Find where the given text appears and provide that cell's center as (X, Y) coordinate. 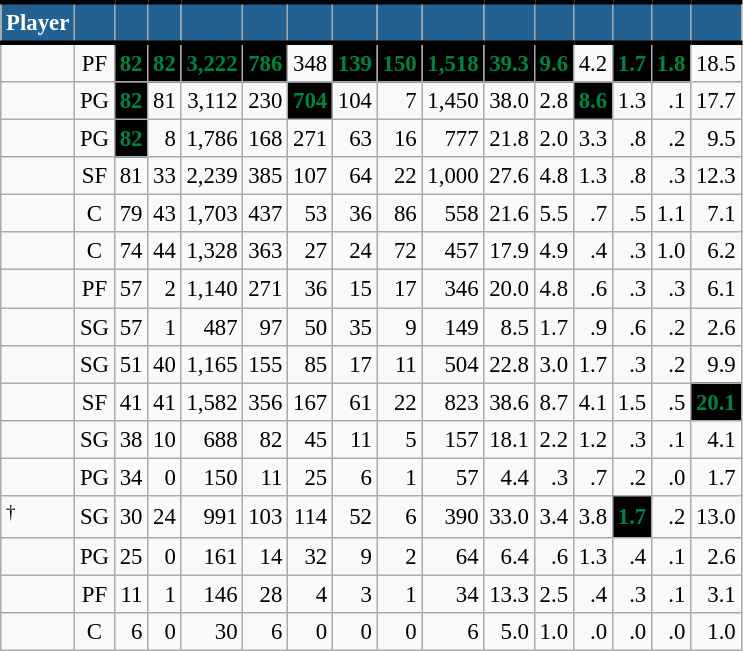
230 (266, 101)
79 (130, 214)
704 (310, 101)
167 (310, 402)
38.0 (509, 101)
15 (354, 289)
18.1 (509, 439)
27 (310, 251)
2.2 (554, 439)
50 (310, 327)
168 (266, 139)
51 (130, 364)
3.4 (554, 517)
991 (212, 517)
139 (354, 62)
107 (310, 176)
558 (453, 214)
346 (453, 289)
356 (266, 402)
457 (453, 251)
12.3 (716, 176)
43 (164, 214)
38.6 (509, 402)
114 (310, 517)
2.8 (554, 101)
2.0 (554, 139)
38 (130, 439)
10 (164, 439)
74 (130, 251)
35 (354, 327)
1,786 (212, 139)
390 (453, 517)
27.6 (509, 176)
7.1 (716, 214)
72 (400, 251)
1,000 (453, 176)
823 (453, 402)
8.6 (592, 101)
3.1 (716, 594)
1,450 (453, 101)
146 (212, 594)
7 (400, 101)
437 (266, 214)
1.5 (632, 402)
363 (266, 251)
5 (400, 439)
20.1 (716, 402)
786 (266, 62)
2,239 (212, 176)
3.0 (554, 364)
8.7 (554, 402)
4.2 (592, 62)
6.4 (509, 557)
1,582 (212, 402)
8.5 (509, 327)
155 (266, 364)
1,165 (212, 364)
2.5 (554, 594)
.9 (592, 327)
1,703 (212, 214)
32 (310, 557)
9.6 (554, 62)
1,518 (453, 62)
487 (212, 327)
5.0 (509, 632)
348 (310, 62)
28 (266, 594)
16 (400, 139)
33 (164, 176)
† (38, 517)
385 (266, 176)
4.9 (554, 251)
63 (354, 139)
1,140 (212, 289)
3,222 (212, 62)
9.9 (716, 364)
18.5 (716, 62)
86 (400, 214)
97 (266, 327)
61 (354, 402)
103 (266, 517)
1,328 (212, 251)
504 (453, 364)
85 (310, 364)
6.2 (716, 251)
161 (212, 557)
17.9 (509, 251)
3.3 (592, 139)
52 (354, 517)
13.3 (509, 594)
8 (164, 139)
1.1 (672, 214)
149 (453, 327)
3 (354, 594)
20.0 (509, 289)
40 (164, 364)
45 (310, 439)
53 (310, 214)
14 (266, 557)
22.8 (509, 364)
4.4 (509, 477)
21.6 (509, 214)
44 (164, 251)
1.8 (672, 62)
21.8 (509, 139)
688 (212, 439)
104 (354, 101)
3,112 (212, 101)
Player (38, 22)
3.8 (592, 517)
17.7 (716, 101)
1.2 (592, 439)
13.0 (716, 517)
4 (310, 594)
33.0 (509, 517)
157 (453, 439)
777 (453, 139)
39.3 (509, 62)
9.5 (716, 139)
5.5 (554, 214)
6.1 (716, 289)
